Scan for the cell matching the given text and deliver its (X, Y) coordinate at center. 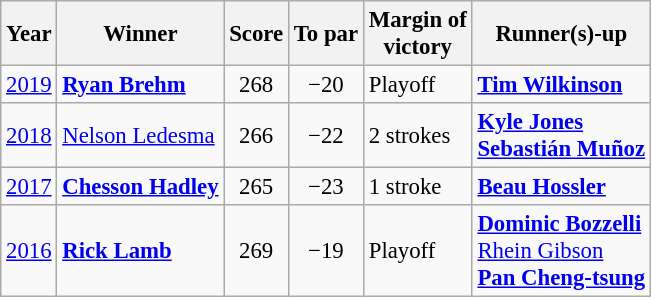
−19 (326, 251)
Kyle Jones Sebastián Muñoz (561, 136)
2 strokes (418, 136)
268 (256, 85)
−22 (326, 136)
2016 (29, 251)
Rick Lamb (140, 251)
Margin ofvictory (418, 34)
Dominic Bozzelli Rhein Gibson Pan Cheng-tsung (561, 251)
2019 (29, 85)
To par (326, 34)
265 (256, 187)
Year (29, 34)
Chesson Hadley (140, 187)
2017 (29, 187)
−23 (326, 187)
269 (256, 251)
1 stroke (418, 187)
Score (256, 34)
2018 (29, 136)
Nelson Ledesma (140, 136)
266 (256, 136)
Ryan Brehm (140, 85)
Runner(s)-up (561, 34)
Winner (140, 34)
Beau Hossler (561, 187)
−20 (326, 85)
Tim Wilkinson (561, 85)
